Capture the cell that displays the provided text and extract its (x, y) central coordinate. 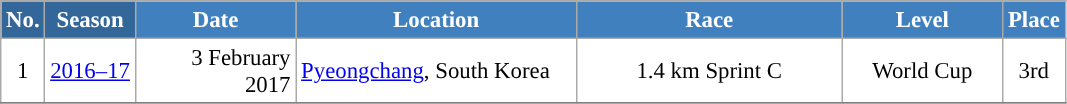
Date (216, 20)
1.4 km Sprint C (709, 72)
Race (709, 20)
Location (436, 20)
Level (922, 20)
Place (1034, 20)
3rd (1034, 72)
1 (23, 72)
Pyeongchang, South Korea (436, 72)
3 February 2017 (216, 72)
World Cup (922, 72)
Season (90, 20)
2016–17 (90, 72)
No. (23, 20)
